Detect which cell encompasses the target text, then output its [X, Y] center coordinate. 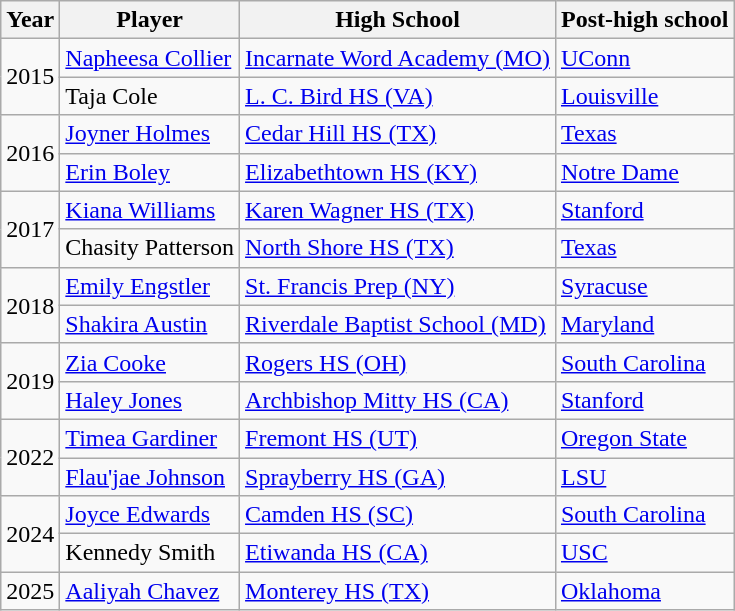
Fremont HS (UT) [398, 438]
Elizabethtown HS (KY) [398, 172]
Emily Engstler [150, 286]
Camden HS (SC) [398, 515]
USC [644, 553]
2024 [30, 534]
2019 [30, 381]
Aaliyah Chavez [150, 591]
Taja Cole [150, 96]
Flau'jae Johnson [150, 477]
Incarnate Word Academy (MO) [398, 58]
North Shore HS (TX) [398, 248]
Kennedy Smith [150, 553]
Shakira Austin [150, 324]
Kiana Williams [150, 210]
2025 [30, 591]
St. Francis Prep (NY) [398, 286]
2018 [30, 305]
Archbishop Mitty HS (CA) [398, 400]
Player [150, 20]
2017 [30, 229]
Etiwanda HS (CA) [398, 553]
Chasity Patterson [150, 248]
Joyner Holmes [150, 134]
Timea Gardiner [150, 438]
Louisville [644, 96]
2015 [30, 77]
2022 [30, 457]
L. C. Bird HS (VA) [398, 96]
Oklahoma [644, 591]
Napheesa Collier [150, 58]
Sprayberry HS (GA) [398, 477]
Zia Cooke [150, 362]
UConn [644, 58]
Cedar Hill HS (TX) [398, 134]
Year [30, 20]
High School [398, 20]
Erin Boley [150, 172]
2016 [30, 153]
Oregon State [644, 438]
Haley Jones [150, 400]
Joyce Edwards [150, 515]
Maryland [644, 324]
Riverdale Baptist School (MD) [398, 324]
Rogers HS (OH) [398, 362]
Monterey HS (TX) [398, 591]
Karen Wagner HS (TX) [398, 210]
LSU [644, 477]
Syracuse [644, 286]
Post-high school [644, 20]
Notre Dame [644, 172]
